Detect which cell encompasses the target text, then output its (x, y) center coordinate. 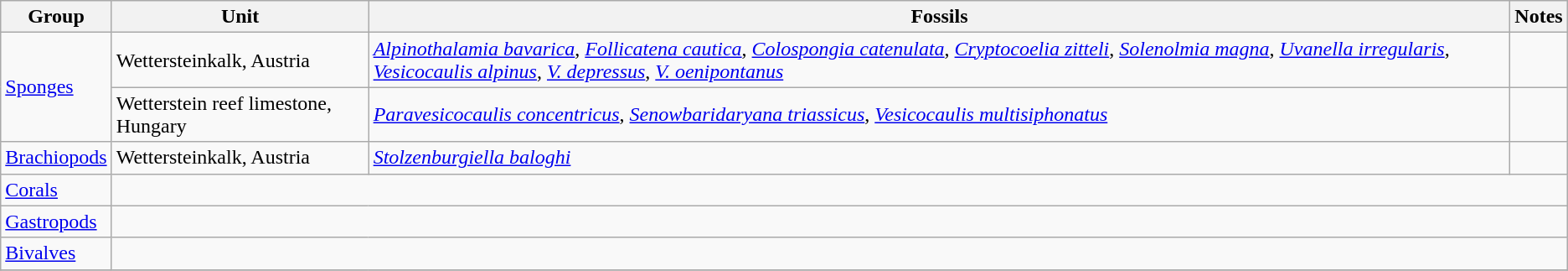
Sponges (56, 87)
Gastropods (56, 221)
Fossils (940, 17)
Group (56, 17)
Bivalves (56, 253)
Paravesicocaulis concentricus, Senowbaridaryana triassicus, Vesicocaulis multisiphonatus (940, 114)
Brachiopods (56, 158)
Unit (240, 17)
Notes (1539, 17)
Stolzenburgiella baloghi (940, 158)
Wetterstein reef limestone, Hungary (240, 114)
Corals (56, 190)
